Find where the given text appears and provide that cell's center as (X, Y) coordinate. 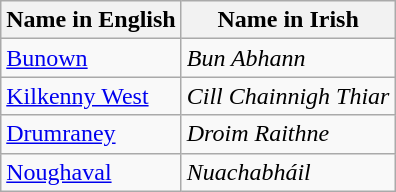
Bun Abhann (288, 58)
Name in Irish (288, 20)
Drumraney (91, 134)
Droim Raithne (288, 134)
Cill Chainnigh Thiar (288, 96)
Noughaval (91, 172)
Nuachabháil (288, 172)
Kilkenny West (91, 96)
Bunown (91, 58)
Name in English (91, 20)
